Search for the cell housing the specified text and yield its (X, Y) center coordinate. 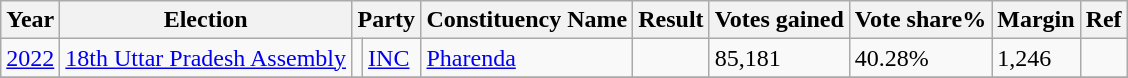
40.28% (920, 58)
Vote share% (920, 20)
Pharenda (527, 58)
Year (30, 20)
INC (392, 58)
1,246 (1036, 58)
Result (671, 20)
Votes gained (779, 20)
Constituency Name (527, 20)
18th Uttar Pradesh Assembly (206, 58)
2022 (30, 58)
85,181 (779, 58)
Party (386, 20)
Ref (1104, 20)
Election (206, 20)
Margin (1036, 20)
